Pinpoint the cell where the given text exists, returning its (x, y) midpoint coordinate. 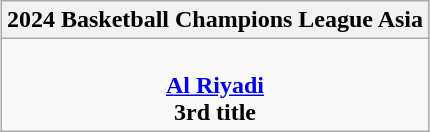
2024 Basketball Champions League Asia (214, 20)
Al Riyadi3rd title (214, 85)
